Extract the [x, y] coordinate from the center of the cell holding the provided text.  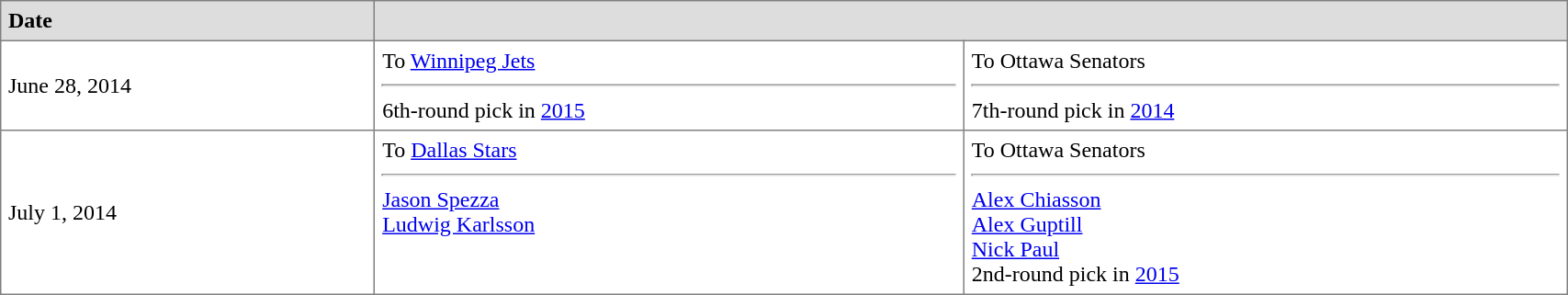
To Ottawa Senators7th-round pick in 2014 [1266, 85]
To Ottawa Senators Alex ChiassonAlex GuptillNick Paul2nd-round pick in 2015 [1266, 212]
June 28, 2014 [187, 85]
To Dallas StarsJason SpezzaLudwig Karlsson [670, 212]
July 1, 2014 [187, 212]
To Winnipeg Jets6th-round pick in 2015 [670, 85]
Date [187, 21]
